Provide the (X, Y) coordinate of the cell's center where the given text is located.  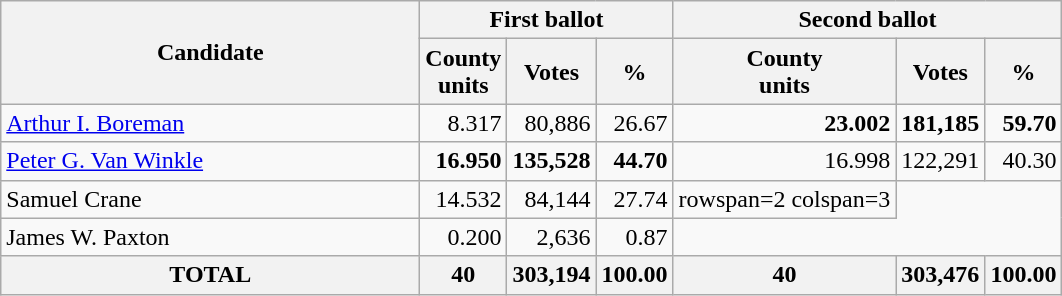
Second ballot (868, 20)
303,194 (552, 275)
Candidate (210, 52)
16.950 (464, 161)
James W. Paxton (210, 237)
84,144 (552, 199)
TOTAL (210, 275)
8.317 (464, 123)
14.532 (464, 199)
2,636 (552, 237)
80,886 (552, 123)
rowspan=2 colspan=3 (784, 199)
23.002 (784, 123)
303,476 (940, 275)
122,291 (940, 161)
27.74 (634, 199)
59.70 (1024, 123)
Peter G. Van Winkle (210, 161)
44.70 (634, 161)
0.87 (634, 237)
16.998 (784, 161)
0.200 (464, 237)
40.30 (1024, 161)
135,528 (552, 161)
Samuel Crane (210, 199)
26.67 (634, 123)
Arthur I. Boreman (210, 123)
181,185 (940, 123)
First ballot (546, 20)
